Find where the given text appears and provide that cell's center as [x, y] coordinate. 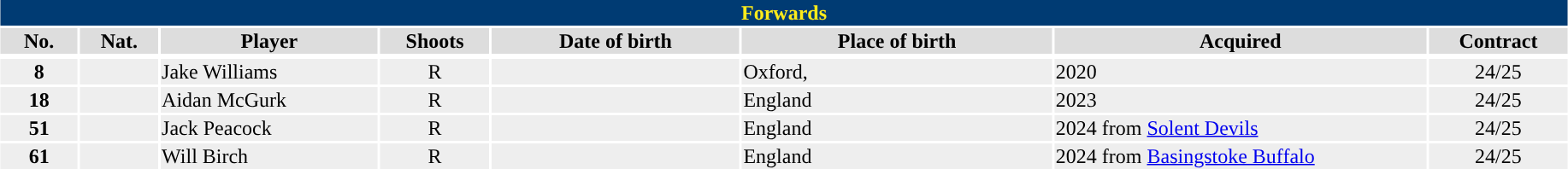
2023 [1240, 100]
Jack Peacock [270, 128]
2024 from Solent Devils [1240, 128]
Jake Williams [270, 72]
Contract [1498, 41]
Shoots [434, 41]
Nat. [120, 41]
Player [270, 41]
Forwards [783, 13]
No. [39, 41]
61 [39, 156]
Will Birch [270, 156]
18 [39, 100]
2024 from Basingstoke Buffalo [1240, 156]
51 [39, 128]
2020 [1240, 72]
8 [39, 72]
Acquired [1240, 41]
Date of birth [616, 41]
Place of birth [897, 41]
Oxford, [897, 72]
Aidan McGurk [270, 100]
